Determine the (x, y) coordinate at the center of the cell enclosing the given text.  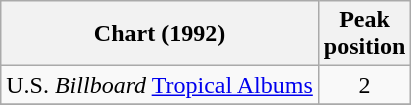
Chart (1992) (160, 34)
2 (364, 85)
U.S. Billboard Tropical Albums (160, 85)
Peakposition (364, 34)
